For the text-containing cell, return its midpoint in [X, Y] coordinate format. 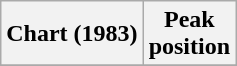
Chart (1983) [72, 34]
Peakposition [189, 34]
